Output the (x, y) coordinate of the center of the cell containing the given text.  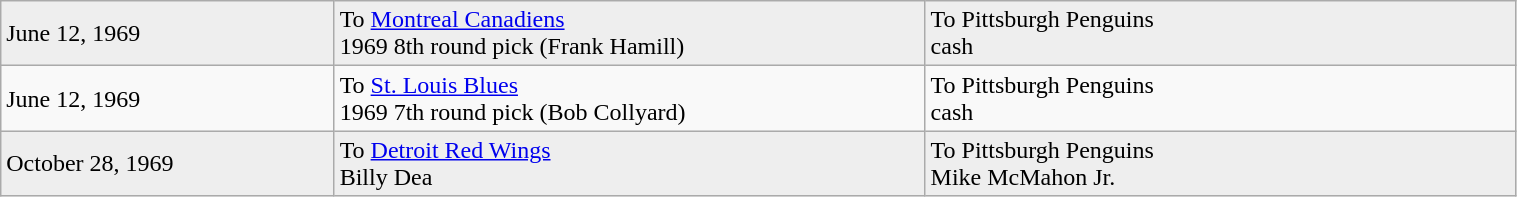
To St. Louis Blues1969 7th round pick (Bob Collyard) (630, 98)
To Detroit Red WingsBilly Dea (630, 164)
To Montreal Canadiens1969 8th round pick (Frank Hamill) (630, 34)
To Pittsburgh PenguinsMike McMahon Jr. (1220, 164)
October 28, 1969 (168, 164)
